Extract the [x, y] coordinate from the center of the cell holding the provided text.  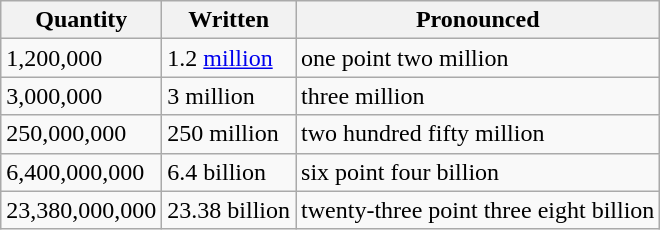
three million [478, 96]
Quantity [82, 20]
1.2 million [229, 58]
6,400,000,000 [82, 172]
3 million [229, 96]
twenty-three point three eight billion [478, 210]
six point four billion [478, 172]
250,000,000 [82, 134]
6.4 billion [229, 172]
one point two million [478, 58]
3,000,000 [82, 96]
23,380,000,000 [82, 210]
Pronounced [478, 20]
Written [229, 20]
1,200,000 [82, 58]
two hundred fifty million [478, 134]
23.38 billion [229, 210]
250 million [229, 134]
